From the cell containing the given text, extract its center point as [x, y] coordinate. 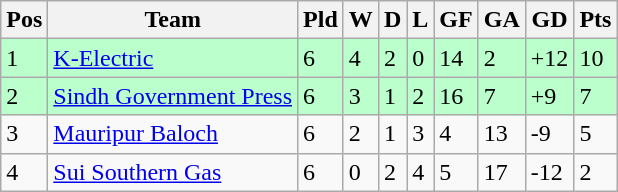
GA [502, 20]
Pts [596, 20]
W [360, 20]
Team [173, 20]
GF [456, 20]
GD [550, 20]
14 [456, 58]
17 [502, 172]
Sindh Government Press [173, 96]
K-Electric [173, 58]
Pld [321, 20]
10 [596, 58]
Mauripur Baloch [173, 134]
Pos [24, 20]
16 [456, 96]
-9 [550, 134]
+12 [550, 58]
Sui Southern Gas [173, 172]
D [392, 20]
-12 [550, 172]
13 [502, 134]
+9 [550, 96]
L [420, 20]
